Detect which cell encompasses the target text, then output its (X, Y) center coordinate. 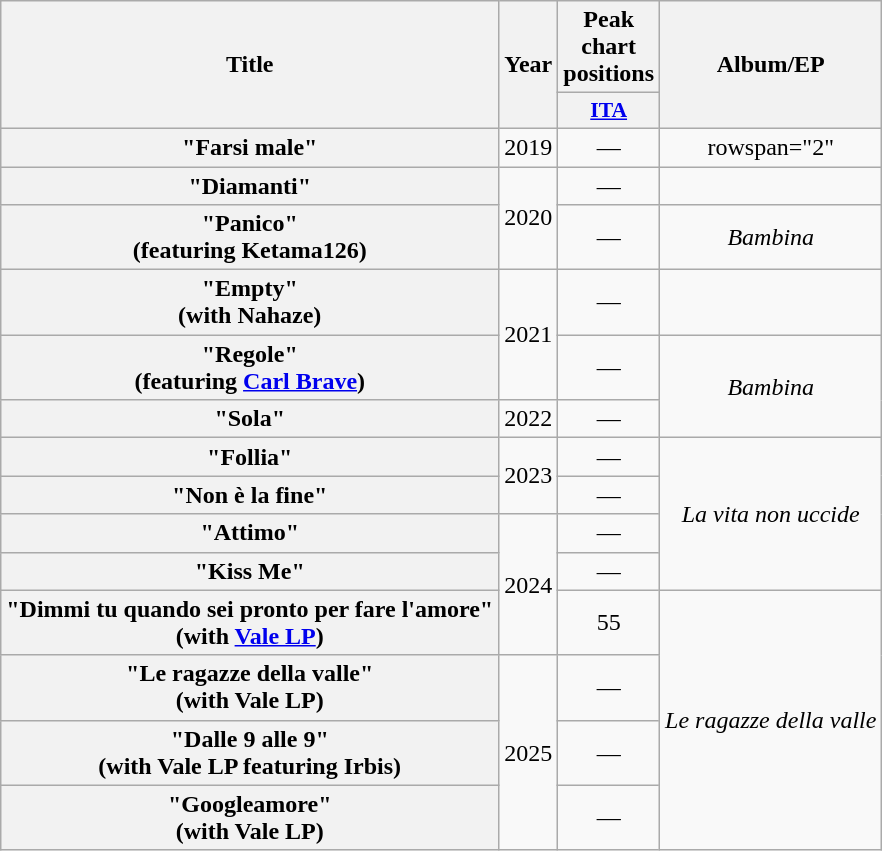
"Farsi male" (250, 147)
ITA (609, 111)
Album/EP (771, 65)
rowspan="2" (771, 147)
55 (609, 622)
Title (250, 65)
2022 (528, 419)
"Le ragazze della valle"(with Vale LP) (250, 688)
"Dimmi tu quando sei pronto per fare l'amore"(with Vale LP) (250, 622)
"Sola" (250, 419)
"Panico"(featuring Ketama126) (250, 238)
Peak chart positions (609, 47)
"Regole"(featuring Carl Brave) (250, 368)
Le ragazze della valle (771, 720)
2019 (528, 147)
La vita non uccide (771, 514)
"Diamanti" (250, 185)
"Non è la fine" (250, 495)
2025 (528, 752)
2021 (528, 335)
"Kiss Me" (250, 571)
"Follia" (250, 457)
Year (528, 65)
2020 (528, 218)
"Dalle 9 alle 9"(with Vale LP featuring Irbis) (250, 752)
"Empty"(with Nahaze) (250, 302)
2023 (528, 476)
"Attimo" (250, 533)
"Googleamore"(with Vale LP) (250, 818)
2024 (528, 584)
